Capture the cell that displays the provided text and extract its (x, y) central coordinate. 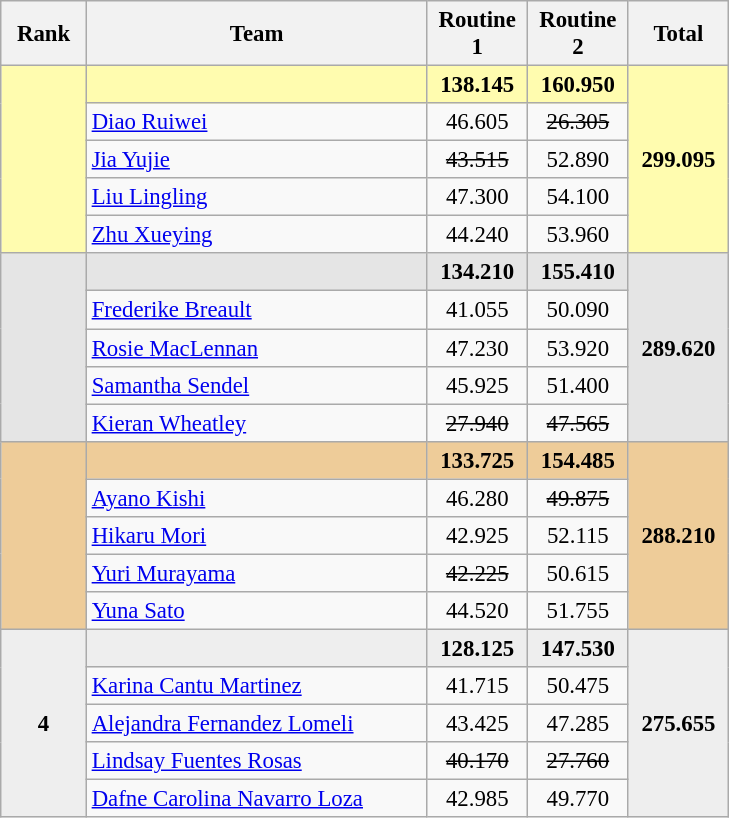
4 (44, 723)
51.755 (578, 611)
Yuri Murayama (256, 573)
52.890 (578, 160)
27.940 (478, 423)
41.715 (478, 686)
Diao Ruiwei (256, 122)
Karina Cantu Martinez (256, 686)
47.230 (478, 348)
133.725 (478, 460)
42.225 (478, 573)
128.125 (478, 648)
Rank (44, 34)
42.925 (478, 536)
138.145 (478, 85)
Zhu Xueying (256, 235)
Dafne Carolina Navarro Loza (256, 799)
43.425 (478, 724)
Total (678, 34)
53.920 (578, 348)
Rosie MacLennan (256, 348)
47.285 (578, 724)
Lindsay Fuentes Rosas (256, 761)
44.520 (478, 611)
Routine 1 (478, 34)
289.620 (678, 348)
47.300 (478, 197)
52.115 (578, 536)
44.240 (478, 235)
Samantha Sendel (256, 385)
160.950 (578, 85)
Team (256, 34)
49.875 (578, 498)
50.475 (578, 686)
26.305 (578, 122)
Routine 2 (578, 34)
Liu Lingling (256, 197)
154.485 (578, 460)
Alejandra Fernandez Lomeli (256, 724)
Hikaru Mori (256, 536)
Ayano Kishi (256, 498)
Frederike Breault (256, 310)
134.210 (478, 273)
147.530 (578, 648)
53.960 (578, 235)
45.925 (478, 385)
51.400 (578, 385)
40.170 (478, 761)
46.605 (478, 122)
288.210 (678, 535)
54.100 (578, 197)
43.515 (478, 160)
299.095 (678, 160)
275.655 (678, 723)
27.760 (578, 761)
46.280 (478, 498)
155.410 (578, 273)
49.770 (578, 799)
50.615 (578, 573)
Yuna Sato (256, 611)
42.985 (478, 799)
Kieran Wheatley (256, 423)
50.090 (578, 310)
Jia Yujie (256, 160)
47.565 (578, 423)
41.055 (478, 310)
